Find where the given text appears and provide that cell's center as [X, Y] coordinate. 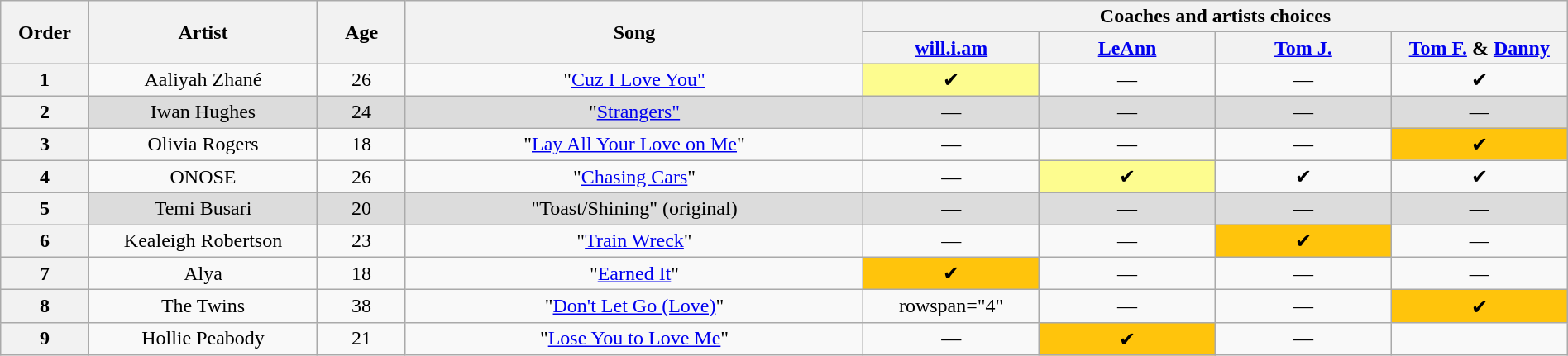
"Toast/Shining" (original) [633, 209]
"Cuz I Love You" [633, 80]
"Chasing Cars" [633, 177]
Alya [203, 273]
2 [45, 112]
Tom F. & Danny [1479, 48]
"Lay All Your Love on Me" [633, 144]
LeAnn [1128, 48]
ONOSE [203, 177]
6 [45, 241]
Age [361, 32]
Olivia Rogers [203, 144]
will.i.am [951, 48]
23 [361, 241]
Aaliyah Zhané [203, 80]
Song [633, 32]
3 [45, 144]
Kealeigh Robertson [203, 241]
"Don't Let Go (Love)" [633, 306]
"Strangers" [633, 112]
"Earned It" [633, 273]
"Lose You to Love Me" [633, 339]
Tom J. [1303, 48]
21 [361, 339]
Order [45, 32]
Artist [203, 32]
The Twins [203, 306]
rowspan="4" [951, 306]
Iwan Hughes [203, 112]
7 [45, 273]
Coaches and artists choices [1216, 17]
38 [361, 306]
24 [361, 112]
5 [45, 209]
Hollie Peabody [203, 339]
Temi Busari [203, 209]
"Train Wreck" [633, 241]
20 [361, 209]
8 [45, 306]
4 [45, 177]
1 [45, 80]
9 [45, 339]
